Return the [X, Y] coordinate for the center point of the cell that contains the specified text.  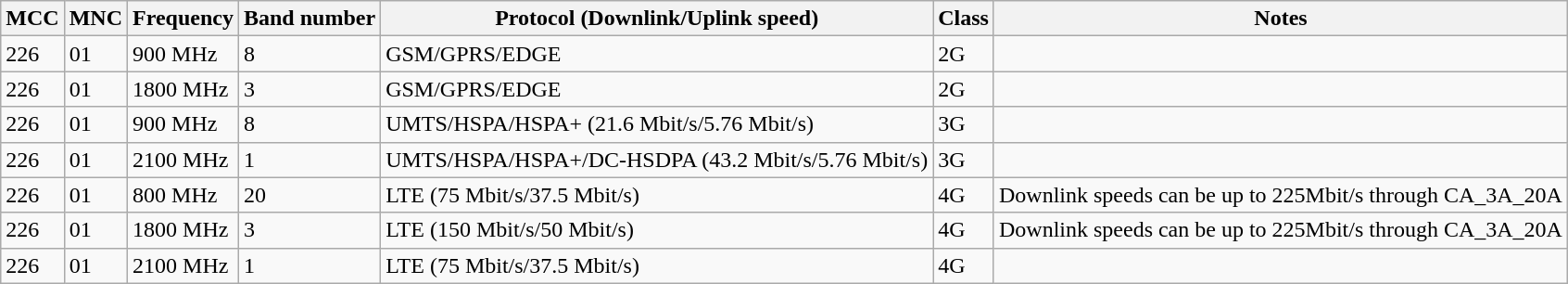
MCC [32, 19]
Protocol (Downlink/Uplink speed) [657, 19]
LTE (150 Mbit/s/50 Mbit/s) [657, 230]
MNC [95, 19]
800 MHz [183, 195]
UMTS/HSPA/HSPA+ (21.6 Mbit/s/5.76 Mbit/s) [657, 124]
Notes [1281, 19]
UMTS/HSPA/HSPA+/DC-HSDPA (43.2 Mbit/s/5.76 Mbit/s) [657, 160]
Class [964, 19]
Frequency [183, 19]
Band number [310, 19]
20 [310, 195]
